Detect which cell encompasses the target text, then output its [x, y] center coordinate. 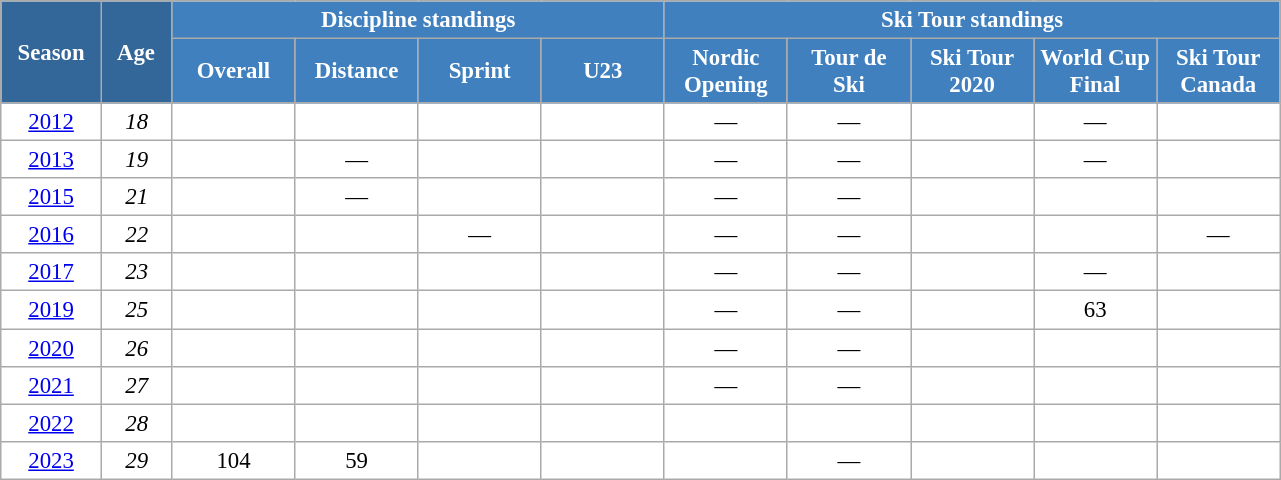
22 [136, 235]
2022 [52, 423]
Sprint [480, 72]
Ski Tour standings [972, 20]
2016 [52, 235]
Overall [234, 72]
2021 [52, 385]
Tour deSki [848, 72]
2017 [52, 273]
21 [136, 197]
26 [136, 348]
Age [136, 52]
Season [52, 52]
19 [136, 160]
2015 [52, 197]
25 [136, 310]
Discipline standings [418, 20]
104 [234, 460]
World CupFinal [1096, 72]
Ski TourCanada [1218, 72]
59 [356, 460]
28 [136, 423]
2012 [52, 122]
U23 [602, 72]
23 [136, 273]
Ski Tour2020 [972, 72]
2023 [52, 460]
2019 [52, 310]
18 [136, 122]
27 [136, 385]
63 [1096, 310]
Distance [356, 72]
NordicOpening [726, 72]
2013 [52, 160]
2020 [52, 348]
29 [136, 460]
